For the text-containing cell, return its midpoint in [x, y] coordinate format. 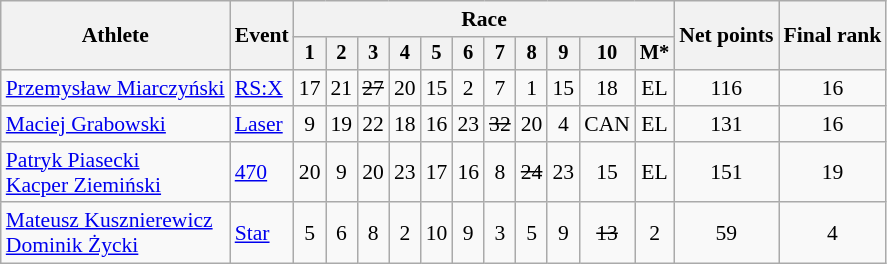
Maciej Grabowski [116, 124]
131 [726, 124]
13 [607, 234]
Final rank [832, 36]
470 [262, 172]
21 [342, 88]
Przemysław Miarczyński [116, 88]
Event [262, 36]
Race [484, 19]
Laser [262, 124]
CAN [607, 124]
Athlete [116, 36]
22 [373, 124]
M* [654, 54]
Net points [726, 36]
Star [262, 234]
116 [726, 88]
Mateusz KusznierewiczDominik Życki [116, 234]
59 [726, 234]
Patryk PiaseckiKacper Ziemiński [116, 172]
24 [532, 172]
151 [726, 172]
RS:X [262, 88]
32 [500, 124]
27 [373, 88]
